Pinpoint the cell where the given text exists, returning its (x, y) midpoint coordinate. 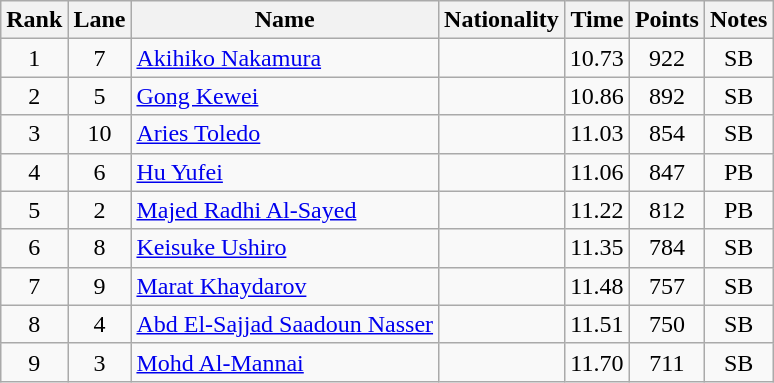
Mohd Al-Mannai (285, 362)
Nationality (502, 20)
11.03 (596, 134)
922 (666, 58)
Rank (34, 20)
Abd El-Sajjad Saadoun Nasser (285, 324)
10.73 (596, 58)
Points (666, 20)
784 (666, 248)
Aries Toledo (285, 134)
11.48 (596, 286)
11.51 (596, 324)
812 (666, 210)
1 (34, 58)
Keisuke Ushiro (285, 248)
Time (596, 20)
Gong Kewei (285, 96)
854 (666, 134)
11.70 (596, 362)
11.35 (596, 248)
11.06 (596, 172)
Notes (738, 20)
757 (666, 286)
Hu Yufei (285, 172)
Lane (100, 20)
711 (666, 362)
11.22 (596, 210)
Majed Radhi Al-Sayed (285, 210)
847 (666, 172)
750 (666, 324)
Name (285, 20)
10.86 (596, 96)
892 (666, 96)
Marat Khaydarov (285, 286)
10 (100, 134)
Akihiko Nakamura (285, 58)
